For the text-containing cell, return its midpoint in [x, y] coordinate format. 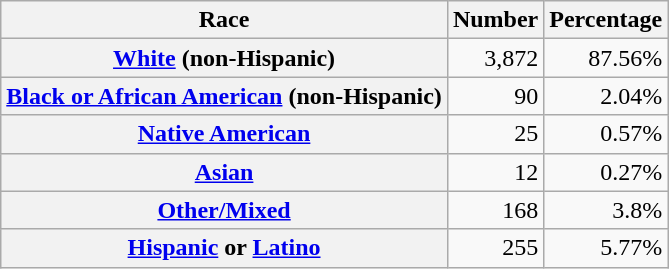
Asian [224, 172]
25 [495, 134]
Black or African American (non-Hispanic) [224, 96]
3.8% [606, 210]
Native American [224, 134]
0.27% [606, 172]
2.04% [606, 96]
Other/Mixed [224, 210]
Percentage [606, 20]
90 [495, 96]
168 [495, 210]
87.56% [606, 58]
12 [495, 172]
Number [495, 20]
Hispanic or Latino [224, 248]
White (non-Hispanic) [224, 58]
Race [224, 20]
3,872 [495, 58]
255 [495, 248]
0.57% [606, 134]
5.77% [606, 248]
